Search for the cell housing the specified text and yield its [X, Y] center coordinate. 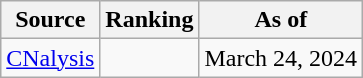
Ranking [150, 20]
CNalysis [50, 58]
As of [281, 20]
March 24, 2024 [281, 58]
Source [50, 20]
